Locate the cell with the specified text and output its [X, Y] center coordinate. 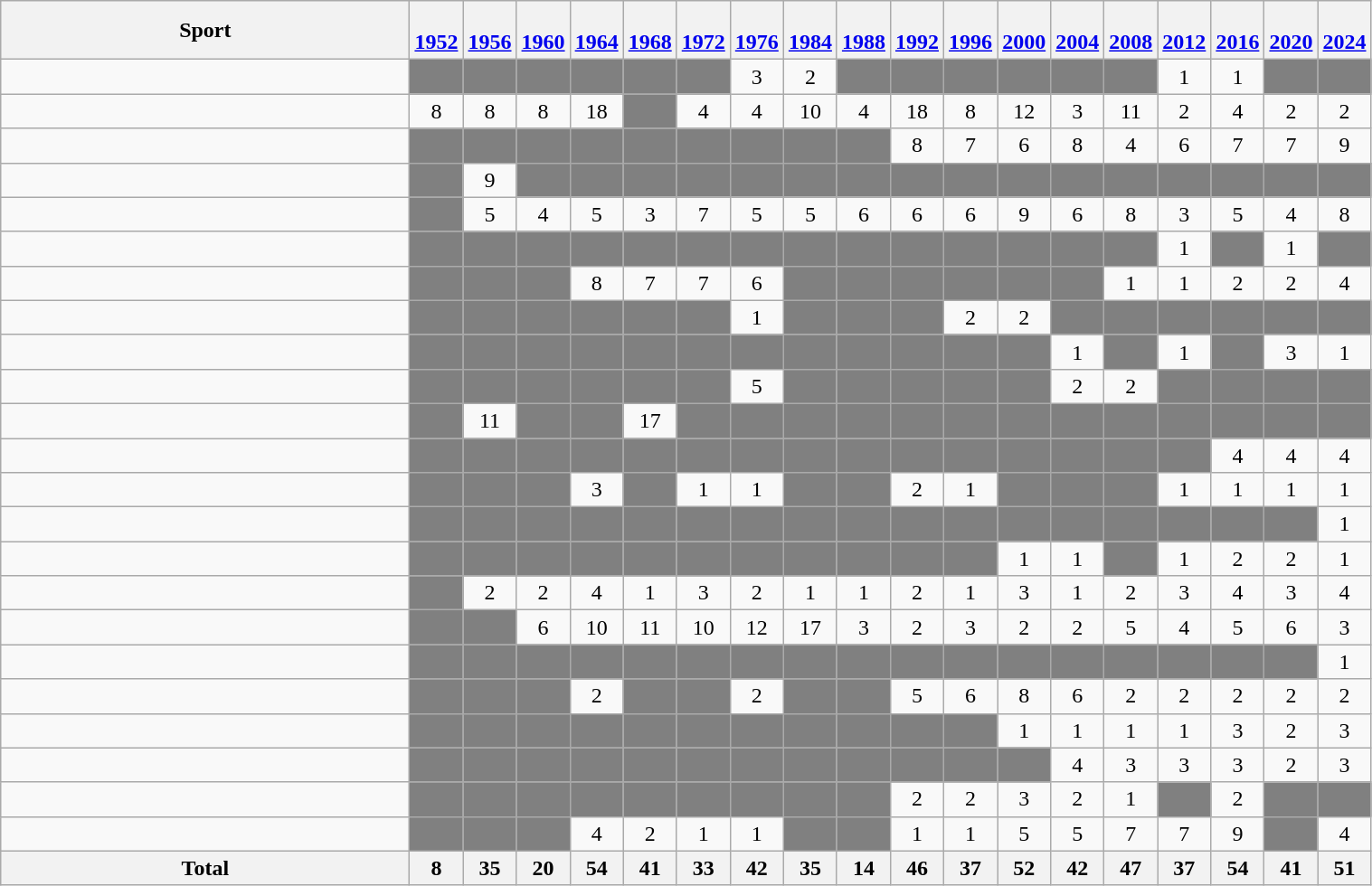
51 [1344, 868]
52 [1024, 868]
Sport [205, 31]
2000 [1024, 31]
1956 [490, 31]
2016 [1237, 31]
2024 [1344, 31]
Total [205, 868]
1964 [597, 31]
14 [863, 868]
46 [917, 868]
1952 [436, 31]
1988 [863, 31]
1984 [810, 31]
47 [1131, 868]
2004 [1078, 31]
2020 [1292, 31]
1992 [917, 31]
2008 [1131, 31]
1960 [543, 31]
33 [704, 868]
20 [543, 868]
2012 [1185, 31]
1976 [756, 31]
1968 [649, 31]
1996 [971, 31]
1972 [704, 31]
